Return the (x, y) coordinate for the center point of the cell that contains the specified text.  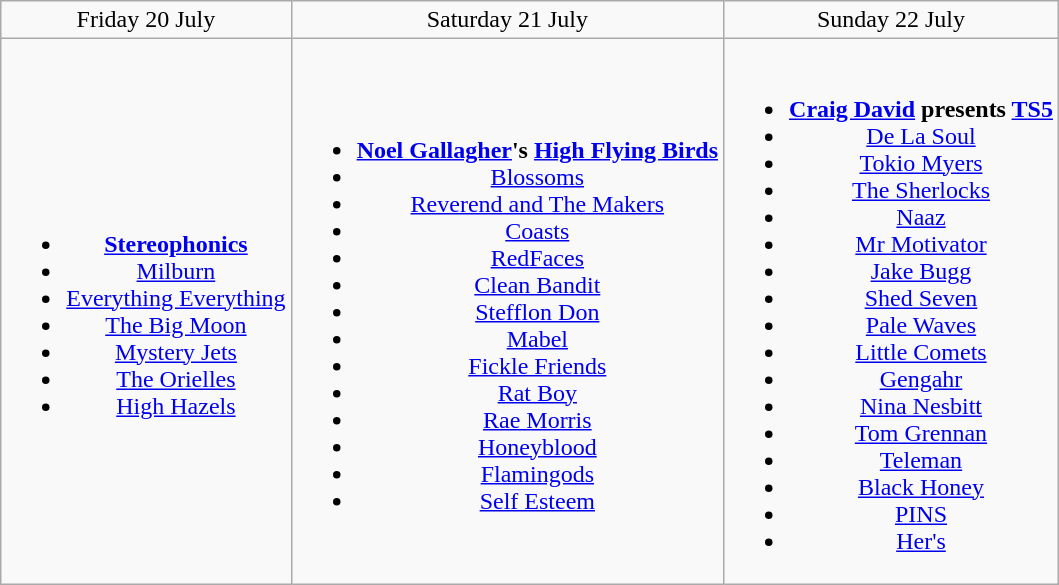
Saturday 21 July (507, 20)
StereophonicsMilburnEverything EverythingThe Big MoonMystery JetsThe OriellesHigh Hazels (146, 312)
Sunday 22 July (892, 20)
Friday 20 July (146, 20)
